Find where the given text appears and provide that cell's center as (x, y) coordinate. 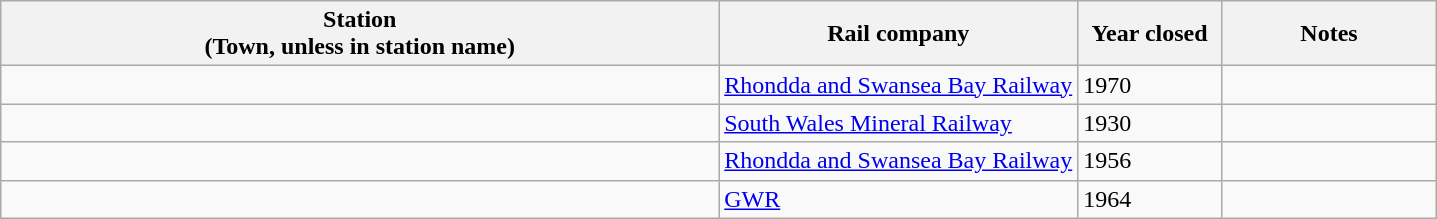
Year closed (1150, 34)
1970 (1150, 85)
Rail company (898, 34)
South Wales Mineral Railway (898, 123)
1956 (1150, 161)
Station(Town, unless in station name) (360, 34)
Notes (1328, 34)
GWR (898, 199)
1930 (1150, 123)
1964 (1150, 199)
